Detect which cell encompasses the target text, then output its [x, y] center coordinate. 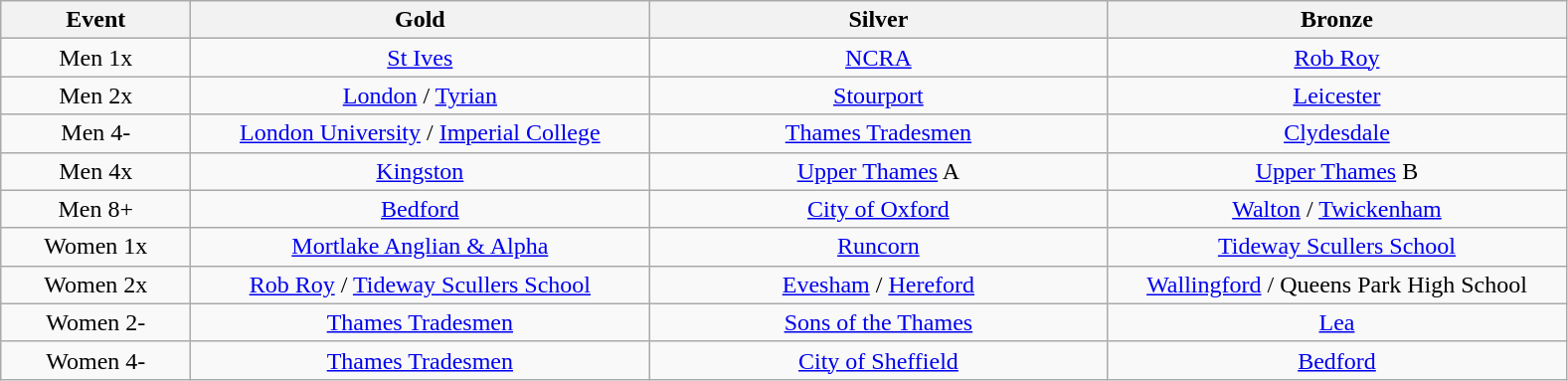
Stourport [879, 95]
St Ives [420, 58]
Women 1x [95, 247]
Men 4- [95, 133]
Bronze [1336, 20]
Event [95, 20]
Sons of the Thames [879, 322]
Mortlake Anglian & Alpha [420, 247]
Upper Thames A [879, 171]
Men 8+ [95, 209]
Evesham / Hereford [879, 285]
Leicester [1336, 95]
Tideway Scullers School [1336, 247]
Men 1x [95, 58]
City of Sheffield [879, 360]
Walton / Twickenham [1336, 209]
NCRA [879, 58]
London / Tyrian [420, 95]
Wallingford / Queens Park High School [1336, 285]
Upper Thames B [1336, 171]
City of Oxford [879, 209]
London University / Imperial College [420, 133]
Runcorn [879, 247]
Women 4- [95, 360]
Silver [879, 20]
Women 2x [95, 285]
Kingston [420, 171]
Lea [1336, 322]
Gold [420, 20]
Rob Roy / Tideway Scullers School [420, 285]
Men 4x [95, 171]
Rob Roy [1336, 58]
Women 2- [95, 322]
Men 2x [95, 95]
Clydesdale [1336, 133]
